Search for the cell housing the specified text and yield its (x, y) center coordinate. 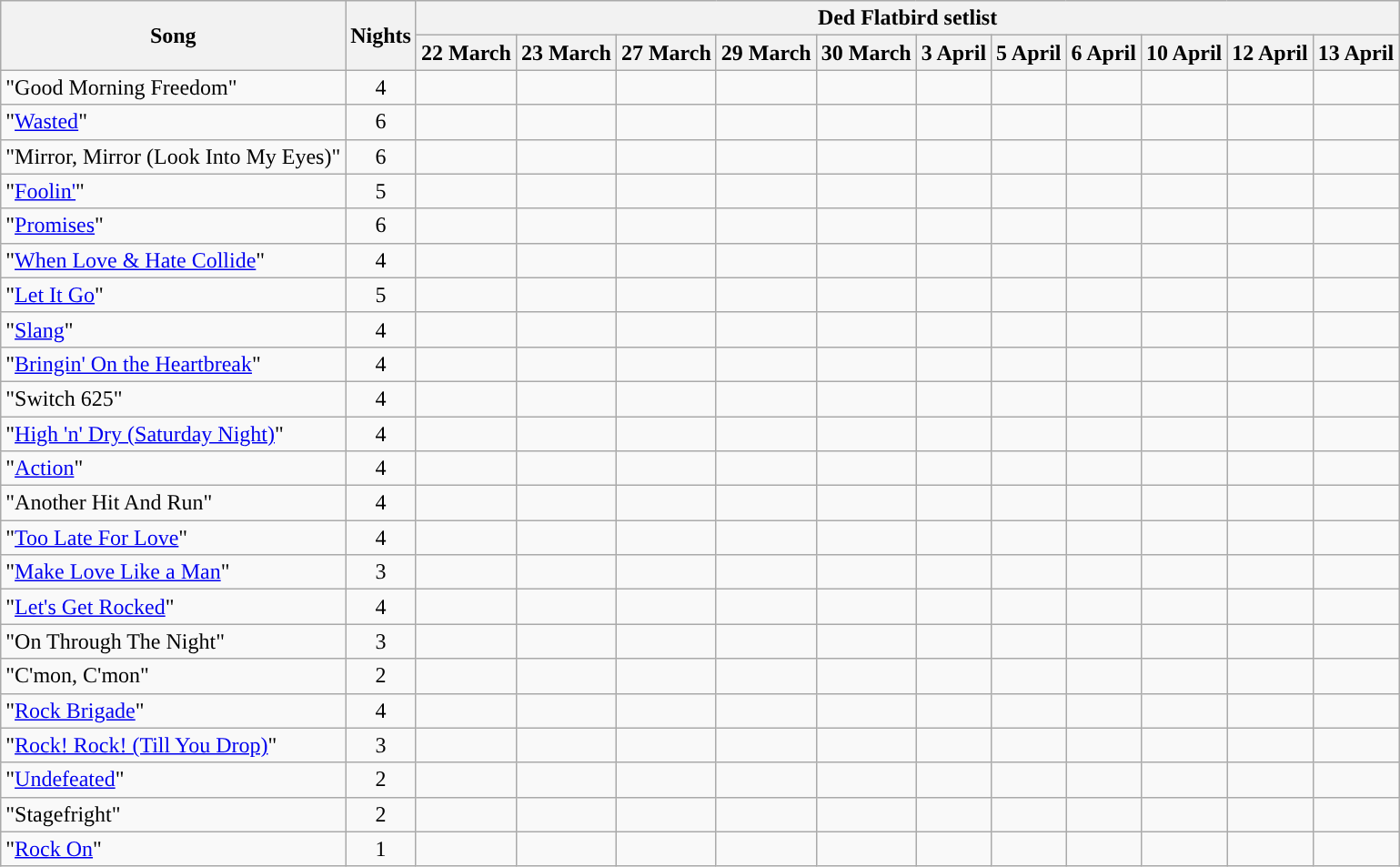
Song (173, 35)
"Action" (173, 469)
13 April (1355, 53)
3 April (953, 53)
"Too Late For Love" (173, 538)
22 March (466, 53)
"High 'n' Dry (Saturday Night)" (173, 434)
23 March (566, 53)
"Mirror, Mirror (Look Into My Eyes)" (173, 156)
"When Love & Hate Collide" (173, 260)
5 April (1029, 53)
12 April (1270, 53)
"Another Hit And Run" (173, 503)
1 (381, 849)
"Slang" (173, 329)
"Switch 625" (173, 398)
Ded Flatbird setlist (907, 18)
27 March (666, 53)
"Let It Go" (173, 295)
"Let's Get Rocked" (173, 607)
"Rock! Rock! (Till You Drop)" (173, 745)
"C'mon, C'mon" (173, 676)
10 April (1183, 53)
"Foolin'" (173, 191)
"Promises" (173, 226)
"On Through The Night" (173, 641)
"Stagefright" (173, 814)
"Bringin' On the Heartbreak" (173, 364)
"Rock On" (173, 849)
"Rock Brigade" (173, 711)
"Undefeated" (173, 780)
"Make Love Like a Man" (173, 572)
29 March (766, 53)
30 March (866, 53)
"Wasted" (173, 122)
Nights (381, 35)
"Good Morning Freedom" (173, 87)
6 April (1103, 53)
